Identify which cell holds the provided text, then report its (x, y) central coordinate. 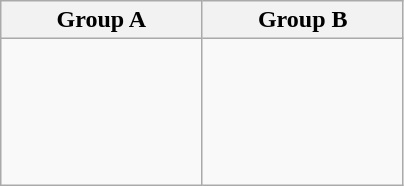
Group B (302, 20)
Group A (102, 20)
